Scan for the cell matching the given text and deliver its (x, y) coordinate at center. 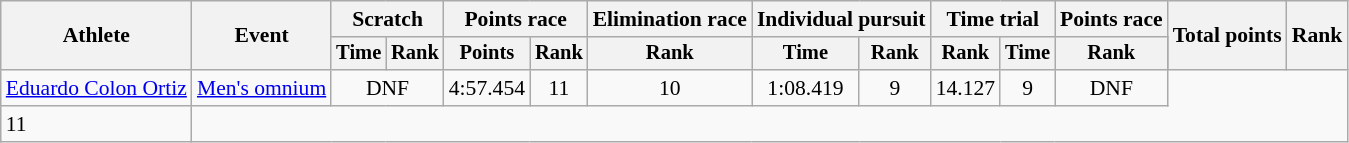
Scratch (387, 19)
Event (262, 36)
10 (670, 88)
Points (487, 54)
Eduardo Colon Ortiz (96, 88)
Time trial (993, 19)
Elimination race (670, 19)
4:57.454 (487, 88)
Total points (1228, 36)
Individual pursuit (842, 19)
Athlete (96, 36)
14.127 (966, 88)
1:08.419 (806, 88)
Men's omnium (262, 88)
